Return the (X, Y) coordinate for the center point of the cell that contains the specified text.  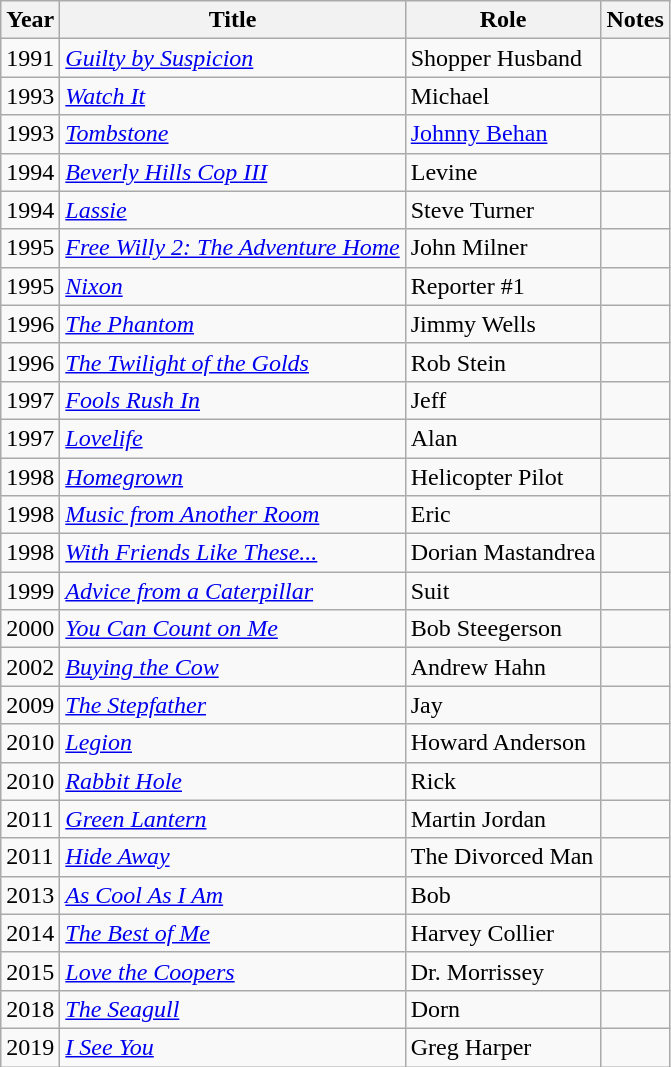
Dorian Mastandrea (503, 553)
Martin Jordan (503, 819)
Andrew Hahn (503, 667)
John Milner (503, 248)
The Seagull (232, 1009)
The Best of Me (232, 933)
Watch It (232, 96)
Greg Harper (503, 1047)
Rabbit Hole (232, 781)
Dr. Morrissey (503, 971)
Green Lantern (232, 819)
Title (232, 20)
With Friends Like These... (232, 553)
Steve Turner (503, 210)
Eric (503, 515)
Alan (503, 438)
2018 (30, 1009)
2019 (30, 1047)
Rick (503, 781)
Love the Coopers (232, 971)
Music from Another Room (232, 515)
Rob Stein (503, 362)
Jimmy Wells (503, 324)
Free Willy 2: The Adventure Home (232, 248)
Advice from a Caterpillar (232, 591)
I See You (232, 1047)
Homegrown (232, 477)
Notes (635, 20)
You Can Count on Me (232, 629)
Fools Rush In (232, 400)
Levine (503, 172)
Reporter #1 (503, 286)
2013 (30, 895)
The Twilight of the Golds (232, 362)
Beverly Hills Cop III (232, 172)
The Stepfather (232, 705)
Lovelife (232, 438)
Buying the Cow (232, 667)
2002 (30, 667)
2000 (30, 629)
2014 (30, 933)
Howard Anderson (503, 743)
Shopper Husband (503, 58)
As Cool As I Am (232, 895)
Jeff (503, 400)
Johnny Behan (503, 134)
Year (30, 20)
Legion (232, 743)
Bob (503, 895)
Dorn (503, 1009)
2015 (30, 971)
Michael (503, 96)
1999 (30, 591)
Jay (503, 705)
Helicopter Pilot (503, 477)
Suit (503, 591)
Harvey Collier (503, 933)
Lassie (232, 210)
1991 (30, 58)
Tombstone (232, 134)
Hide Away (232, 857)
The Phantom (232, 324)
Guilty by Suspicion (232, 58)
Role (503, 20)
2009 (30, 705)
Nixon (232, 286)
The Divorced Man (503, 857)
Bob Steegerson (503, 629)
